Determine the [X, Y] coordinate at the center of the cell enclosing the given text.  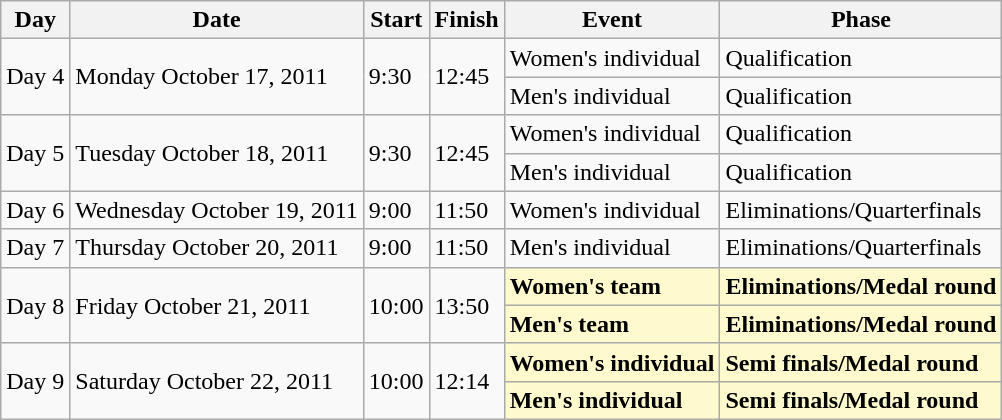
Finish [466, 20]
Women's team [612, 286]
Tuesday October 18, 2011 [217, 153]
Day 9 [36, 381]
Thursday October 20, 2011 [217, 248]
Day 7 [36, 248]
Saturday October 22, 2011 [217, 381]
Monday October 17, 2011 [217, 77]
Wednesday October 19, 2011 [217, 210]
Day 8 [36, 305]
Date [217, 20]
Day 5 [36, 153]
Day 6 [36, 210]
Start [396, 20]
Event [612, 20]
Men's team [612, 324]
Day [36, 20]
Friday October 21, 2011 [217, 305]
12:14 [466, 381]
Phase [861, 20]
Day 4 [36, 77]
13:50 [466, 305]
